Return the [x, y] coordinate for the center point of the cell that contains the specified text.  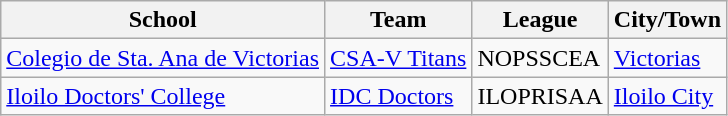
School [163, 20]
City/Town [667, 20]
Iloilo Doctors' College [163, 96]
Colegio de Sta. Ana de Victorias [163, 58]
Team [398, 20]
Victorias [667, 58]
League [540, 20]
CSA-V Titans [398, 58]
IDC Doctors [398, 96]
NOPSSCEA [540, 58]
ILOPRISAA [540, 96]
Iloilo City [667, 96]
